Detect which cell encompasses the target text, then output its [X, Y] center coordinate. 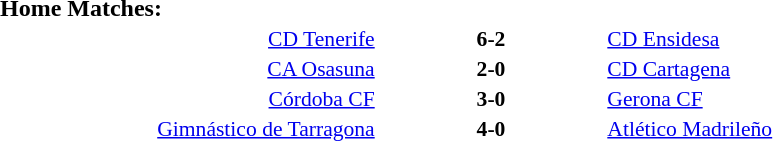
6-2 [492, 38]
2-0 [492, 68]
3-0 [492, 98]
